Determine the (X, Y) coordinate at the center of the cell enclosing the given text.  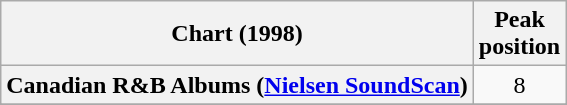
8 (519, 85)
Canadian R&B Albums (Nielsen SoundScan) (238, 85)
Chart (1998) (238, 34)
Peakposition (519, 34)
